Locate the cell with the specified text and output its [x, y] center coordinate. 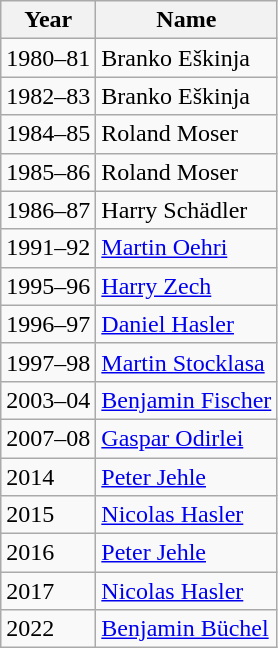
2017 [48, 591]
Year [48, 20]
1997–98 [48, 362]
2014 [48, 477]
2007–08 [48, 438]
Benjamin Büchel [186, 629]
Martin Oehri [186, 248]
Gaspar Odirlei [186, 438]
Harry Zech [186, 286]
1984–85 [48, 134]
2003–04 [48, 400]
Martin Stocklasa [186, 362]
1980–81 [48, 58]
1996–97 [48, 324]
1982–83 [48, 96]
2022 [48, 629]
Name [186, 20]
1995–96 [48, 286]
Benjamin Fischer [186, 400]
2016 [48, 553]
Daniel Hasler [186, 324]
1991–92 [48, 248]
1985–86 [48, 172]
1986–87 [48, 210]
Harry Schädler [186, 210]
2015 [48, 515]
